Search for the cell housing the specified text and yield its [X, Y] center coordinate. 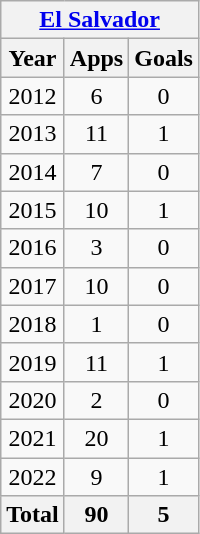
2014 [33, 172]
2 [96, 400]
3 [96, 248]
90 [96, 515]
2012 [33, 96]
2019 [33, 362]
5 [164, 515]
Goals [164, 58]
6 [96, 96]
9 [96, 477]
2021 [33, 438]
2020 [33, 400]
2018 [33, 324]
Apps [96, 58]
2013 [33, 134]
20 [96, 438]
7 [96, 172]
El Salvador [100, 20]
2017 [33, 286]
2022 [33, 477]
Year [33, 58]
2015 [33, 210]
2016 [33, 248]
Total [33, 515]
